Output the [X, Y] coordinate of the center of the cell containing the given text.  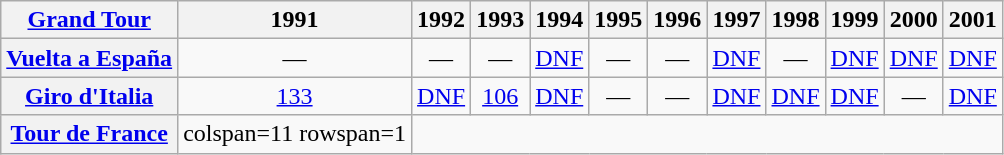
2001 [972, 20]
1995 [618, 20]
1991 [295, 20]
Grand Tour [90, 20]
1999 [854, 20]
1994 [560, 20]
1997 [736, 20]
106 [500, 96]
1993 [500, 20]
Vuelta a España [90, 58]
1996 [678, 20]
1998 [796, 20]
2000 [914, 20]
colspan=11 rowspan=1 [295, 134]
Tour de France [90, 134]
Giro d'Italia [90, 96]
133 [295, 96]
1992 [442, 20]
